Return [x, y] of the center of cell containing provided text 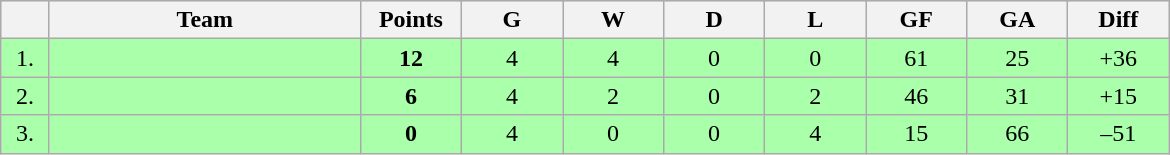
66 [1018, 134]
+36 [1118, 58]
61 [916, 58]
12 [410, 58]
GA [1018, 20]
Team [204, 20]
2. [26, 96]
3. [26, 134]
25 [1018, 58]
1. [26, 58]
6 [410, 96]
G [512, 20]
L [816, 20]
Diff [1118, 20]
W [612, 20]
46 [916, 96]
Points [410, 20]
D [714, 20]
+15 [1118, 96]
15 [916, 134]
31 [1018, 96]
–51 [1118, 134]
GF [916, 20]
